For the text-containing cell, return its midpoint in (X, Y) coordinate format. 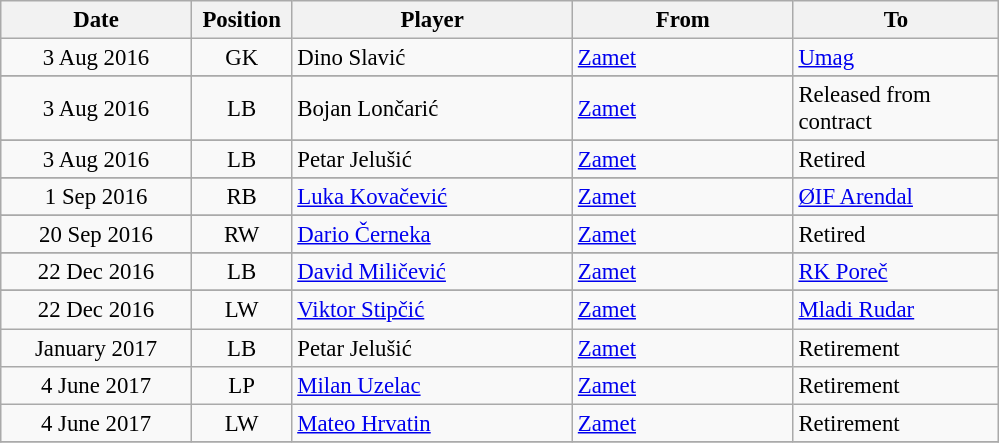
Dario Černeka (432, 235)
Released from contract (896, 108)
Position (242, 20)
GK (242, 58)
1 Sep 2016 (96, 197)
Date (96, 20)
RB (242, 197)
Luka Kovačević (432, 197)
From (684, 20)
Bojan Lončarić (432, 108)
RW (242, 235)
ØIF Arendal (896, 197)
Mladi Rudar (896, 310)
Mateo Hrvatin (432, 423)
To (896, 20)
LP (242, 385)
January 2017 (96, 348)
20 Sep 2016 (96, 235)
Dino Slavić (432, 58)
RK Poreč (896, 273)
Milan Uzelac (432, 385)
Umag (896, 58)
David Miličević (432, 273)
Player (432, 20)
Viktor Stipčić (432, 310)
